Provide the [x, y] coordinate of the cell's center where the given text is located.  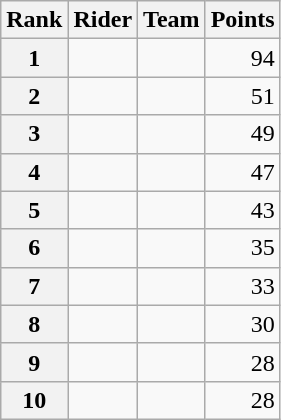
4 [34, 172]
6 [34, 248]
49 [242, 134]
8 [34, 324]
10 [34, 400]
33 [242, 286]
5 [34, 210]
47 [242, 172]
30 [242, 324]
7 [34, 286]
1 [34, 58]
Rider [103, 20]
Team [172, 20]
Rank [34, 20]
2 [34, 96]
3 [34, 134]
51 [242, 96]
35 [242, 248]
9 [34, 362]
43 [242, 210]
Points [242, 20]
94 [242, 58]
